Search for the cell housing the specified text and yield its (x, y) center coordinate. 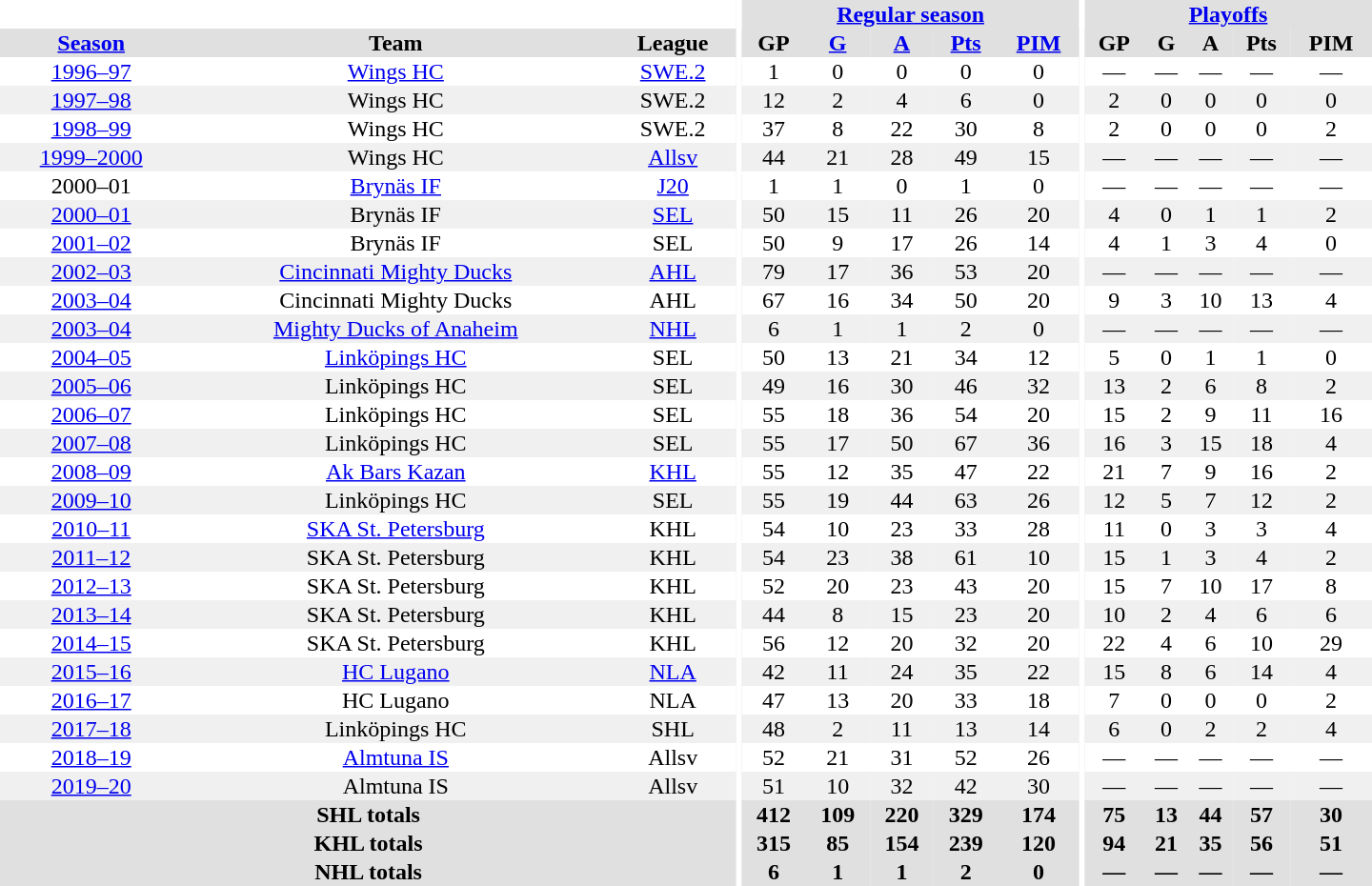
48 (774, 729)
2014–15 (91, 643)
154 (901, 843)
120 (1039, 843)
League (673, 43)
315 (774, 843)
46 (966, 386)
2012–13 (91, 586)
329 (966, 815)
Ak Bars Kazan (395, 472)
24 (901, 672)
19 (838, 500)
2018–19 (91, 757)
NHL (673, 329)
2010–11 (91, 529)
2008–09 (91, 472)
2017–18 (91, 729)
1999–2000 (91, 157)
43 (966, 586)
31 (901, 757)
Playoffs (1228, 14)
2016–17 (91, 700)
2011–12 (91, 557)
75 (1115, 815)
79 (774, 272)
220 (901, 815)
2015–16 (91, 672)
2002–03 (91, 272)
NHL totals (368, 872)
2013–14 (91, 614)
109 (838, 815)
Mighty Ducks of Anaheim (395, 329)
Regular season (911, 14)
29 (1331, 643)
2009–10 (91, 500)
SHL (673, 729)
61 (966, 557)
174 (1039, 815)
239 (966, 843)
85 (838, 843)
1996–97 (91, 71)
Season (91, 43)
2001–02 (91, 243)
2007–08 (91, 443)
57 (1261, 815)
1998–99 (91, 129)
Team (395, 43)
2004–05 (91, 357)
38 (901, 557)
63 (966, 500)
KHL totals (368, 843)
2019–20 (91, 786)
2005–06 (91, 386)
J20 (673, 186)
1997–98 (91, 100)
2006–07 (91, 414)
412 (774, 815)
94 (1115, 843)
37 (774, 129)
53 (966, 272)
SHL totals (368, 815)
